Output the [x, y] coordinate of the center of the cell containing the given text.  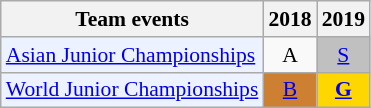
2018 [290, 19]
World Junior Championships [132, 90]
B [290, 90]
G [344, 90]
Team events [132, 19]
A [290, 55]
S [344, 55]
Asian Junior Championships [132, 55]
2019 [344, 19]
